Return the [x, y] coordinate for the center point of the cell that contains the specified text.  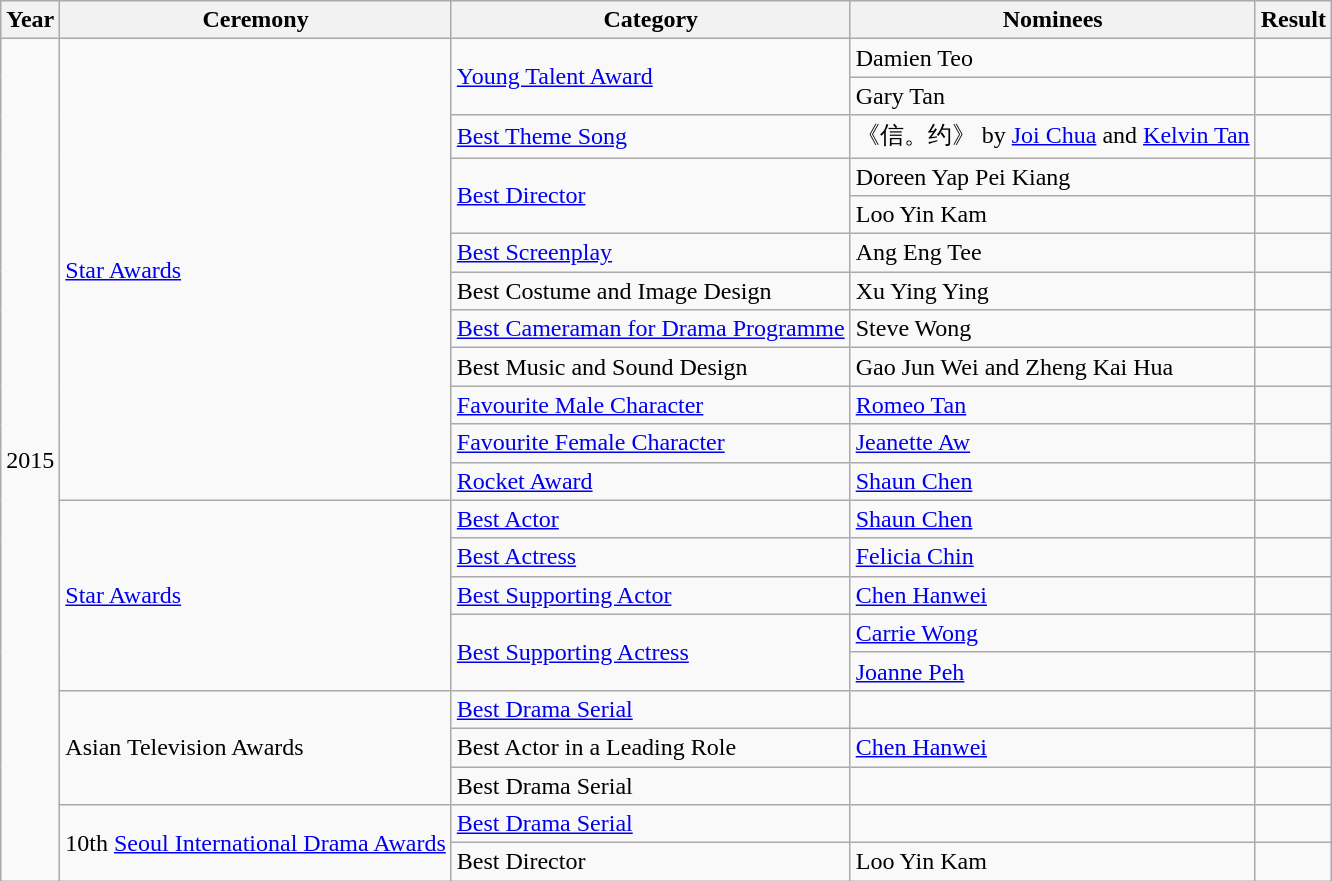
Joanne Peh [1052, 671]
2015 [30, 460]
Jeanette Aw [1052, 443]
Result [1293, 20]
Best Actor [650, 519]
Damien Teo [1052, 58]
Best Music and Sound Design [650, 367]
Xu Ying Ying [1052, 291]
Best Supporting Actor [650, 595]
Ceremony [256, 20]
Steve Wong [1052, 329]
Felicia Chin [1052, 557]
Favourite Male Character [650, 405]
Best Actress [650, 557]
Rocket Award [650, 481]
Best Costume and Image Design [650, 291]
Year [30, 20]
Ang Eng Tee [1052, 253]
Favourite Female Character [650, 443]
Nominees [1052, 20]
Best Cameraman for Drama Programme [650, 329]
Gao Jun Wei and Zheng Kai Hua [1052, 367]
Young Talent Award [650, 77]
Best Theme Song [650, 136]
Best Actor in a Leading Role [650, 747]
《信。约》 by Joi Chua and Kelvin Tan [1052, 136]
Category [650, 20]
10th Seoul International Drama Awards [256, 843]
Gary Tan [1052, 96]
Carrie Wong [1052, 633]
Doreen Yap Pei Kiang [1052, 177]
Best Screenplay [650, 253]
Romeo Tan [1052, 405]
Best Supporting Actress [650, 652]
Asian Television Awards [256, 747]
